Output the [x, y] coordinate of the center of the cell containing the given text.  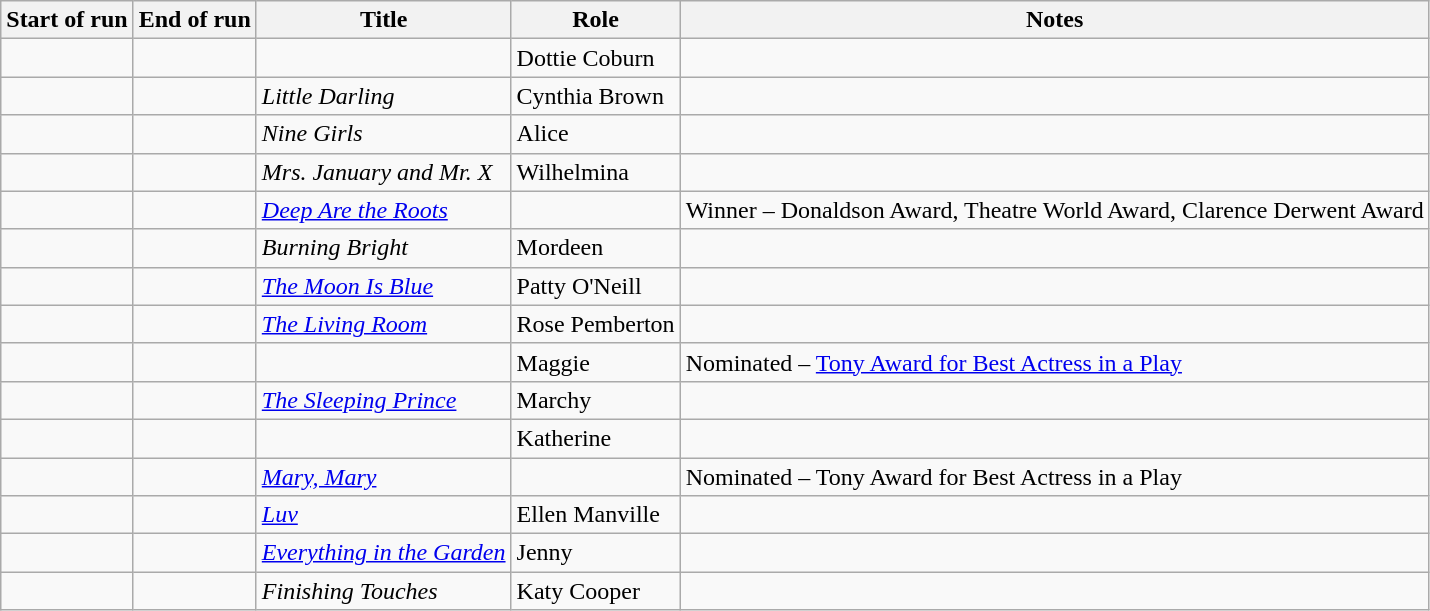
Katy Cooper [596, 591]
Mrs. January and Mr. X [384, 172]
Luv [384, 515]
Marchy [596, 400]
The Moon Is Blue [384, 286]
Nine Girls [384, 134]
Rose Pemberton [596, 324]
Winner – Donaldson Award, Theatre World Award, Clarence Derwent Award [1054, 210]
Title [384, 20]
Katherine [596, 438]
Everything in the Garden [384, 553]
Ellen Manville [596, 515]
Jenny [596, 553]
Maggie [596, 362]
The Sleeping Prince [384, 400]
Role [596, 20]
Mary, Mary [384, 477]
Cynthia Brown [596, 96]
Mordeen [596, 248]
Start of run [67, 20]
Notes [1054, 20]
Little Darling [384, 96]
Wilhelmina [596, 172]
Finishing Touches [384, 591]
The Living Room [384, 324]
Alice [596, 134]
Deep Are the Roots [384, 210]
Burning Bright [384, 248]
End of run [194, 20]
Dottie Coburn [596, 58]
Patty O'Neill [596, 286]
